Scan for the cell matching the given text and deliver its (x, y) coordinate at center. 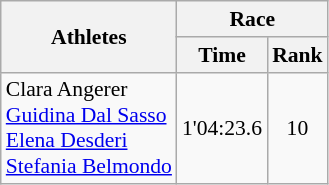
10 (298, 128)
Athletes (89, 36)
1'04:23.6 (222, 128)
Time (222, 55)
Race (252, 19)
Rank (298, 55)
Clara AngererGuidina Dal SassoElena DesderiStefania Belmondo (89, 128)
